Detect which cell encompasses the target text, then output its [x, y] center coordinate. 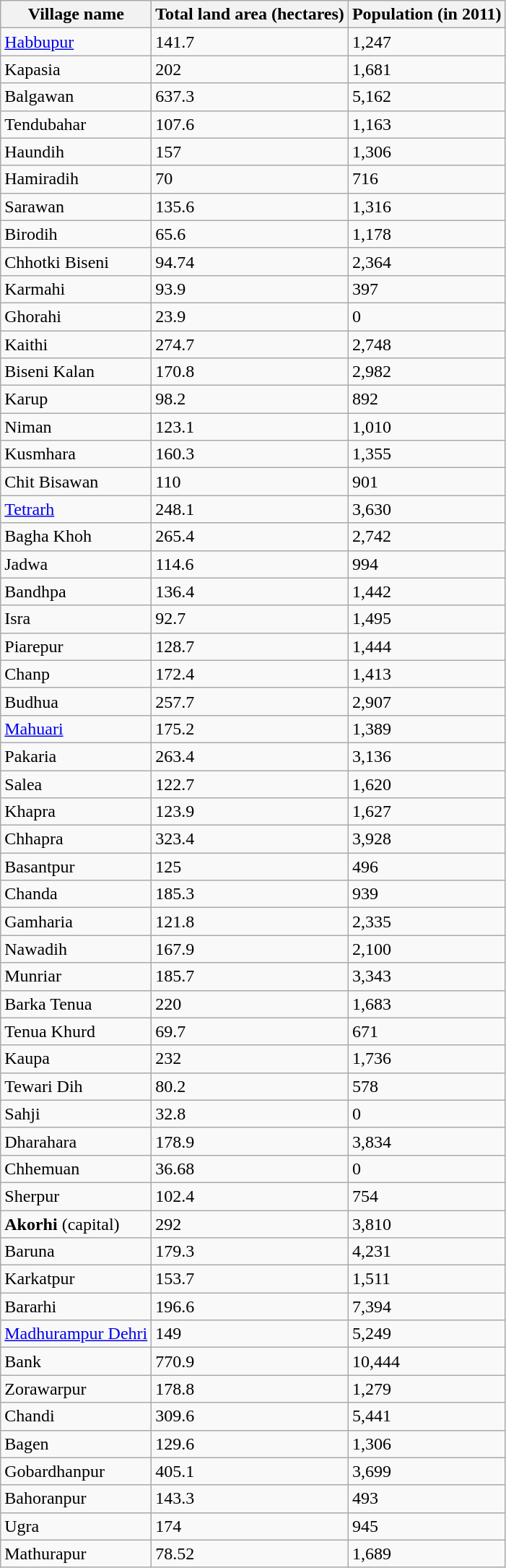
Chanp [77, 674]
Zorawarpur [77, 1389]
1,247 [427, 42]
939 [427, 894]
Baruna [77, 1252]
2,364 [427, 261]
36.68 [250, 1169]
4,231 [427, 1252]
901 [427, 482]
Total land area (hectares) [250, 14]
Nawadih [77, 949]
69.7 [250, 1031]
1,178 [427, 234]
Piarepur [77, 646]
Ghorahi [77, 316]
Sarawan [77, 207]
78.52 [250, 1554]
Village name [77, 14]
Chhemuan [77, 1169]
185.3 [250, 894]
Tetrarh [77, 509]
Kusmhara [77, 454]
2,335 [427, 922]
94.74 [250, 261]
1,620 [427, 784]
Sherpur [77, 1196]
Chandi [77, 1416]
Niman [77, 427]
Budhua [77, 701]
93.9 [250, 289]
170.8 [250, 372]
1,442 [427, 592]
175.2 [250, 729]
23.9 [250, 316]
274.7 [250, 345]
3,136 [427, 756]
232 [250, 1059]
172.4 [250, 674]
Bank [77, 1361]
1,681 [427, 69]
136.4 [250, 592]
770.9 [250, 1361]
Birodih [77, 234]
65.6 [250, 234]
Mahuari [77, 729]
578 [427, 1086]
Pakaria [77, 756]
Bagen [77, 1444]
263.4 [250, 756]
3,630 [427, 509]
Isra [77, 619]
174 [250, 1526]
5,441 [427, 1416]
32.8 [250, 1114]
149 [250, 1334]
Karup [77, 399]
Barka Tenua [77, 1004]
1,683 [427, 1004]
Tewari Dih [77, 1086]
Hamiradih [77, 179]
Karkatpur [77, 1279]
1,511 [427, 1279]
80.2 [250, 1086]
Population (in 2011) [427, 14]
1,163 [427, 124]
Balgawan [77, 97]
994 [427, 564]
5,249 [427, 1334]
Karmahi [77, 289]
493 [427, 1499]
637.3 [250, 97]
Ugra [77, 1526]
123.1 [250, 427]
Munriar [77, 976]
Habbupur [77, 42]
2,907 [427, 701]
122.7 [250, 784]
220 [250, 1004]
114.6 [250, 564]
110 [250, 482]
Salea [77, 784]
Bararhi [77, 1307]
179.3 [250, 1252]
7,394 [427, 1307]
Haundih [77, 152]
128.7 [250, 646]
Basantpur [77, 867]
178.8 [250, 1389]
5,162 [427, 97]
98.2 [250, 399]
102.4 [250, 1196]
671 [427, 1031]
Kaupa [77, 1059]
1,355 [427, 454]
405.1 [250, 1471]
Bahoranpur [77, 1499]
Akorhi (capital) [77, 1224]
2,100 [427, 949]
3,928 [427, 839]
2,748 [427, 345]
1,444 [427, 646]
1,413 [427, 674]
167.9 [250, 949]
1,010 [427, 427]
1,627 [427, 812]
185.7 [250, 976]
Gobardhanpur [77, 1471]
107.6 [250, 124]
123.9 [250, 812]
292 [250, 1224]
3,343 [427, 976]
1,736 [427, 1059]
Kapasia [77, 69]
945 [427, 1526]
178.9 [250, 1141]
Khapra [77, 812]
3,699 [427, 1471]
Chhotki Biseni [77, 261]
2,982 [427, 372]
125 [250, 867]
3,834 [427, 1141]
135.6 [250, 207]
Tendubahar [77, 124]
496 [427, 867]
1,689 [427, 1554]
Gamharia [77, 922]
Kaithi [77, 345]
Jadwa [77, 564]
10,444 [427, 1361]
Chit Bisawan [77, 482]
Tenua Khurd [77, 1031]
Madhurampur Dehri [77, 1334]
1,279 [427, 1389]
153.7 [250, 1279]
129.6 [250, 1444]
Mathurapur [77, 1554]
157 [250, 152]
Bagha Khoh [77, 537]
Chhapra [77, 839]
121.8 [250, 922]
1,495 [427, 619]
141.7 [250, 42]
160.3 [250, 454]
Bandhpa [77, 592]
397 [427, 289]
196.6 [250, 1307]
92.7 [250, 619]
265.4 [250, 537]
248.1 [250, 509]
Chanda [77, 894]
2,742 [427, 537]
202 [250, 69]
892 [427, 399]
323.4 [250, 839]
257.7 [250, 701]
Biseni Kalan [77, 372]
716 [427, 179]
309.6 [250, 1416]
1,389 [427, 729]
70 [250, 179]
754 [427, 1196]
1,316 [427, 207]
Sahji [77, 1114]
3,810 [427, 1224]
Dharahara [77, 1141]
143.3 [250, 1499]
